Scan for the cell matching the given text and deliver its (X, Y) coordinate at center. 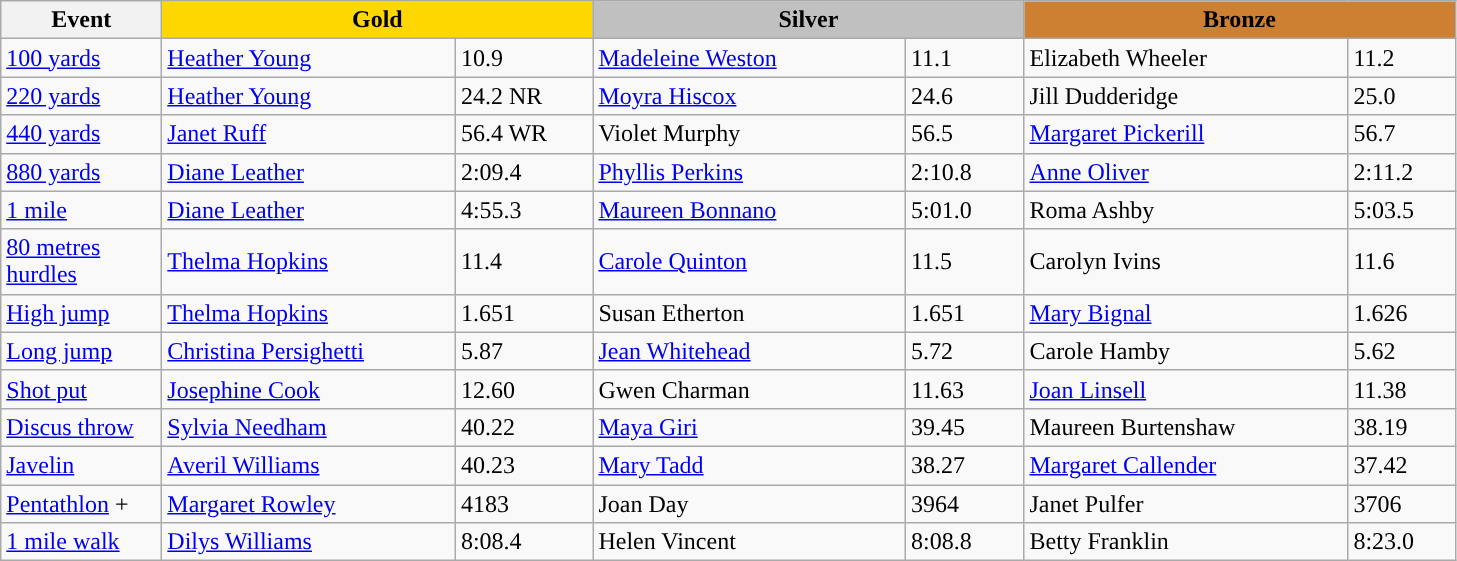
Pentathlon + (82, 503)
2:11.2 (1402, 172)
Bronze (1240, 20)
Maya Giri (750, 427)
80 metres hurdles (82, 262)
Maureen Bonnano (750, 210)
11.2 (1402, 58)
Margaret Rowley (309, 503)
Shot put (82, 389)
38.19 (1402, 427)
40.23 (524, 465)
Joan Day (750, 503)
Janet Pulfer (1186, 503)
Moyra Hiscox (750, 96)
11.38 (1402, 389)
1.626 (1402, 313)
2:10.8 (964, 172)
Mary Bignal (1186, 313)
440 yards (82, 134)
100 yards (82, 58)
10.9 (524, 58)
5.72 (964, 351)
Long jump (82, 351)
Maureen Burtenshaw (1186, 427)
4183 (524, 503)
Betty Franklin (1186, 542)
220 yards (82, 96)
Javelin (82, 465)
High jump (82, 313)
Joan Linsell (1186, 389)
Sylvia Needham (309, 427)
Jean Whitehead (750, 351)
5:01.0 (964, 210)
11.1 (964, 58)
Carolyn Ivins (1186, 262)
1 mile walk (82, 542)
40.22 (524, 427)
8:08.8 (964, 542)
Violet Murphy (750, 134)
Discus throw (82, 427)
Carole Quinton (750, 262)
Margaret Pickerill (1186, 134)
3964 (964, 503)
11.63 (964, 389)
Phyllis Perkins (750, 172)
11.4 (524, 262)
Dilys Williams (309, 542)
3706 (1402, 503)
Josephine Cook (309, 389)
5.87 (524, 351)
56.5 (964, 134)
Event (82, 20)
Janet Ruff (309, 134)
12.60 (524, 389)
38.27 (964, 465)
5.62 (1402, 351)
Madeleine Weston (750, 58)
880 yards (82, 172)
Carole Hamby (1186, 351)
Elizabeth Wheeler (1186, 58)
Margaret Callender (1186, 465)
11.5 (964, 262)
Silver (808, 20)
Averil Williams (309, 465)
56.4 WR (524, 134)
Susan Etherton (750, 313)
39.45 (964, 427)
37.42 (1402, 465)
2:09.4 (524, 172)
1 mile (82, 210)
Gold (378, 20)
Jill Dudderidge (1186, 96)
Helen Vincent (750, 542)
11.6 (1402, 262)
Mary Tadd (750, 465)
25.0 (1402, 96)
24.2 NR (524, 96)
Christina Persighetti (309, 351)
56.7 (1402, 134)
Gwen Charman (750, 389)
Roma Ashby (1186, 210)
5:03.5 (1402, 210)
Anne Oliver (1186, 172)
4:55.3 (524, 210)
24.6 (964, 96)
8:08.4 (524, 542)
8:23.0 (1402, 542)
